Output the [X, Y] coordinate of the center of the cell containing the given text.  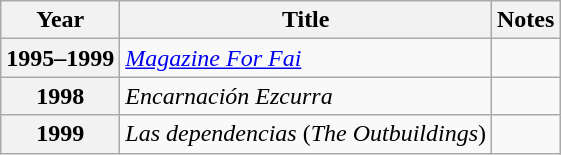
Year [60, 20]
Las dependencias (The Outbuildings) [306, 134]
1998 [60, 96]
1995–1999 [60, 58]
Title [306, 20]
Magazine For Fai [306, 58]
Notes [526, 20]
Encarnación Ezcurra [306, 96]
1999 [60, 134]
